Search for the cell housing the specified text and yield its (x, y) center coordinate. 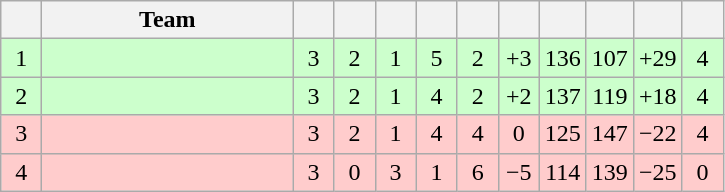
−5 (518, 172)
5 (436, 58)
Team (168, 20)
−22 (658, 134)
6 (478, 172)
114 (562, 172)
125 (562, 134)
139 (610, 172)
+29 (658, 58)
136 (562, 58)
107 (610, 58)
−25 (658, 172)
+3 (518, 58)
137 (562, 96)
+18 (658, 96)
+2 (518, 96)
119 (610, 96)
147 (610, 134)
